Return (X, Y) of the center of cell containing provided text 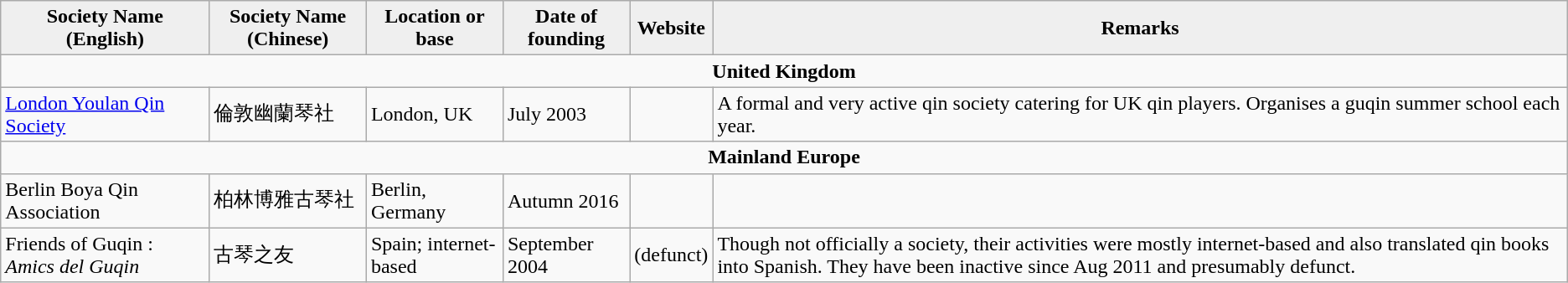
Location or base (434, 28)
Society Name (Chinese) (288, 28)
Website (672, 28)
Spain; internet-based (434, 255)
Date of founding (566, 28)
Society Name (English) (106, 28)
Berlin Boya Qin Association (106, 201)
September 2004 (566, 255)
Remarks (1140, 28)
London Youlan Qin Society (106, 114)
Berlin, Germany (434, 201)
July 2003 (566, 114)
柏林博雅古琴社 (288, 201)
(defunct) (672, 255)
Mainland Europe (784, 157)
London, UK (434, 114)
United Kingdom (784, 71)
古琴之友 (288, 255)
Friends of Guqin : Amics del Guqin (106, 255)
A formal and very active qin society catering for UK qin players. Organises a guqin summer school each year. (1140, 114)
倫敦幽蘭琴社 (288, 114)
Autumn 2016 (566, 201)
